Return the (X, Y) coordinate for the center point of the cell that contains the specified text.  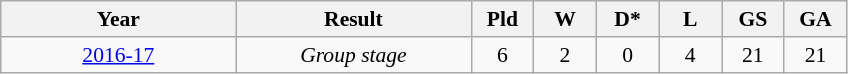
GA (816, 19)
Pld (502, 19)
0 (628, 55)
Group stage (354, 55)
Year (118, 19)
L (690, 19)
2016-17 (118, 55)
W (566, 19)
D* (628, 19)
Result (354, 19)
2 (566, 55)
6 (502, 55)
4 (690, 55)
GS (754, 19)
